Return the (x, y) coordinate for the center point of the cell that contains the specified text.  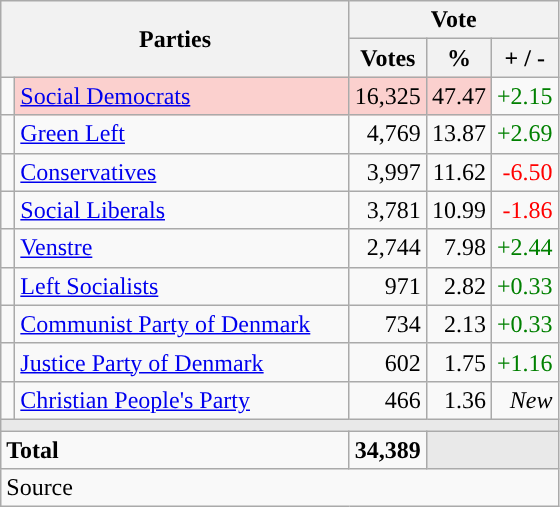
Source (280, 488)
Communist Party of Denmark (182, 324)
+2.69 (524, 134)
Votes (388, 58)
Green Left (182, 134)
16,325 (388, 96)
Left Socialists (182, 286)
+ / - (524, 58)
New (524, 400)
34,389 (388, 449)
2,744 (388, 248)
7.98 (458, 248)
Christian People's Party (182, 400)
1.36 (458, 400)
971 (388, 286)
Vote (454, 20)
% (458, 58)
Social Democrats (182, 96)
4,769 (388, 134)
1.75 (458, 362)
11.62 (458, 172)
2.82 (458, 286)
2.13 (458, 324)
602 (388, 362)
Social Liberals (182, 210)
+2.15 (524, 96)
-1.86 (524, 210)
Conservatives (182, 172)
466 (388, 400)
+2.44 (524, 248)
734 (388, 324)
10.99 (458, 210)
13.87 (458, 134)
Parties (176, 39)
3,781 (388, 210)
Justice Party of Denmark (182, 362)
3,997 (388, 172)
47.47 (458, 96)
+1.16 (524, 362)
Venstre (182, 248)
-6.50 (524, 172)
Total (176, 449)
